Output the [X, Y] coordinate of the center of the cell containing the given text.  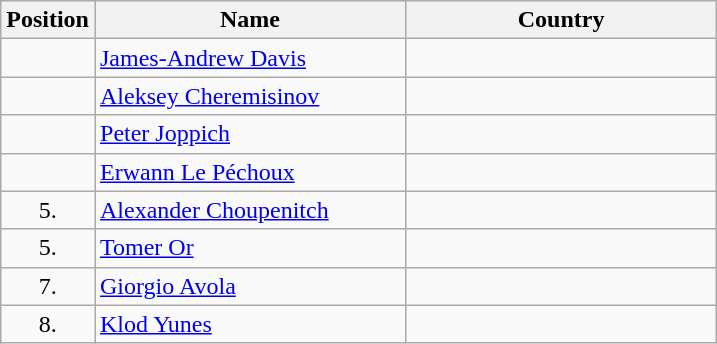
Aleksey Cheremisinov [250, 96]
Klod Yunes [250, 324]
Country [562, 20]
James-Andrew Davis [250, 58]
Position [48, 20]
Alexander Choupenitch [250, 210]
Erwann Le Péchoux [250, 172]
7. [48, 286]
Tomer Or [250, 248]
8. [48, 324]
Peter Joppich [250, 134]
Giorgio Avola [250, 286]
Name [250, 20]
